Provide the [X, Y] coordinate of the cell's center where the given text is located.  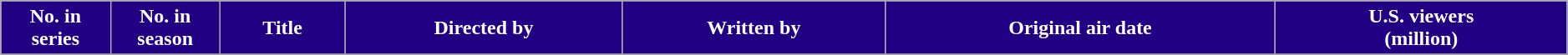
No. inseason [165, 28]
U.S. viewers(million) [1421, 28]
Written by [754, 28]
No. inseries [55, 28]
Directed by [484, 28]
Title [282, 28]
Original air date [1080, 28]
